For the text-containing cell, return its midpoint in [X, Y] coordinate format. 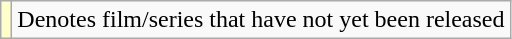
Denotes film/series that have not yet been released [261, 20]
